Determine the [X, Y] coordinate at the center of the cell enclosing the given text.  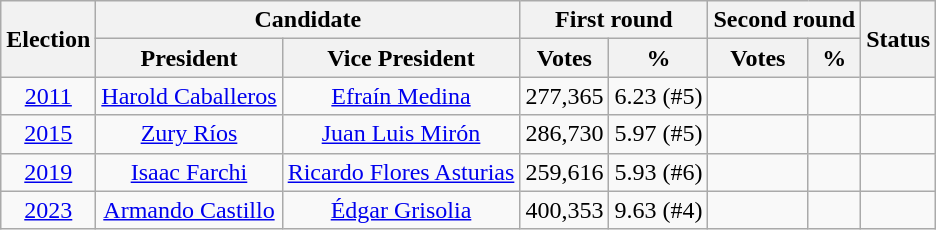
5.97 (#5) [658, 134]
2015 [48, 134]
2011 [48, 96]
2019 [48, 172]
277,365 [564, 96]
Second round [784, 20]
President [189, 58]
Efraín Medina [401, 96]
259,616 [564, 172]
Candidate [308, 20]
Isaac Farchi [189, 172]
9.63 (#4) [658, 210]
Vice President [401, 58]
Ricardo Flores Asturias [401, 172]
Harold Caballeros [189, 96]
6.23 (#5) [658, 96]
Édgar Grisolia [401, 210]
5.93 (#6) [658, 172]
Armando Castillo [189, 210]
First round [614, 20]
Election [48, 39]
Juan Luis Mirón [401, 134]
400,353 [564, 210]
286,730 [564, 134]
2023 [48, 210]
Zury Ríos [189, 134]
Status [898, 39]
